For the text-containing cell, return its midpoint in [x, y] coordinate format. 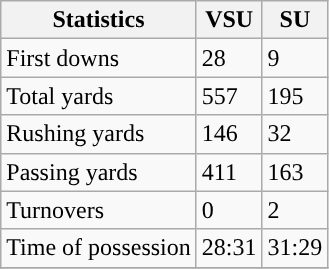
28 [229, 58]
411 [229, 172]
2 [295, 210]
Passing yards [99, 172]
First downs [99, 58]
0 [229, 210]
146 [229, 134]
SU [295, 20]
9 [295, 58]
557 [229, 96]
Turnovers [99, 210]
163 [295, 172]
195 [295, 96]
32 [295, 134]
Statistics [99, 20]
VSU [229, 20]
Rushing yards [99, 134]
Time of possession [99, 248]
Total yards [99, 96]
31:29 [295, 248]
28:31 [229, 248]
